Pinpoint the cell where the given text exists, returning its (X, Y) midpoint coordinate. 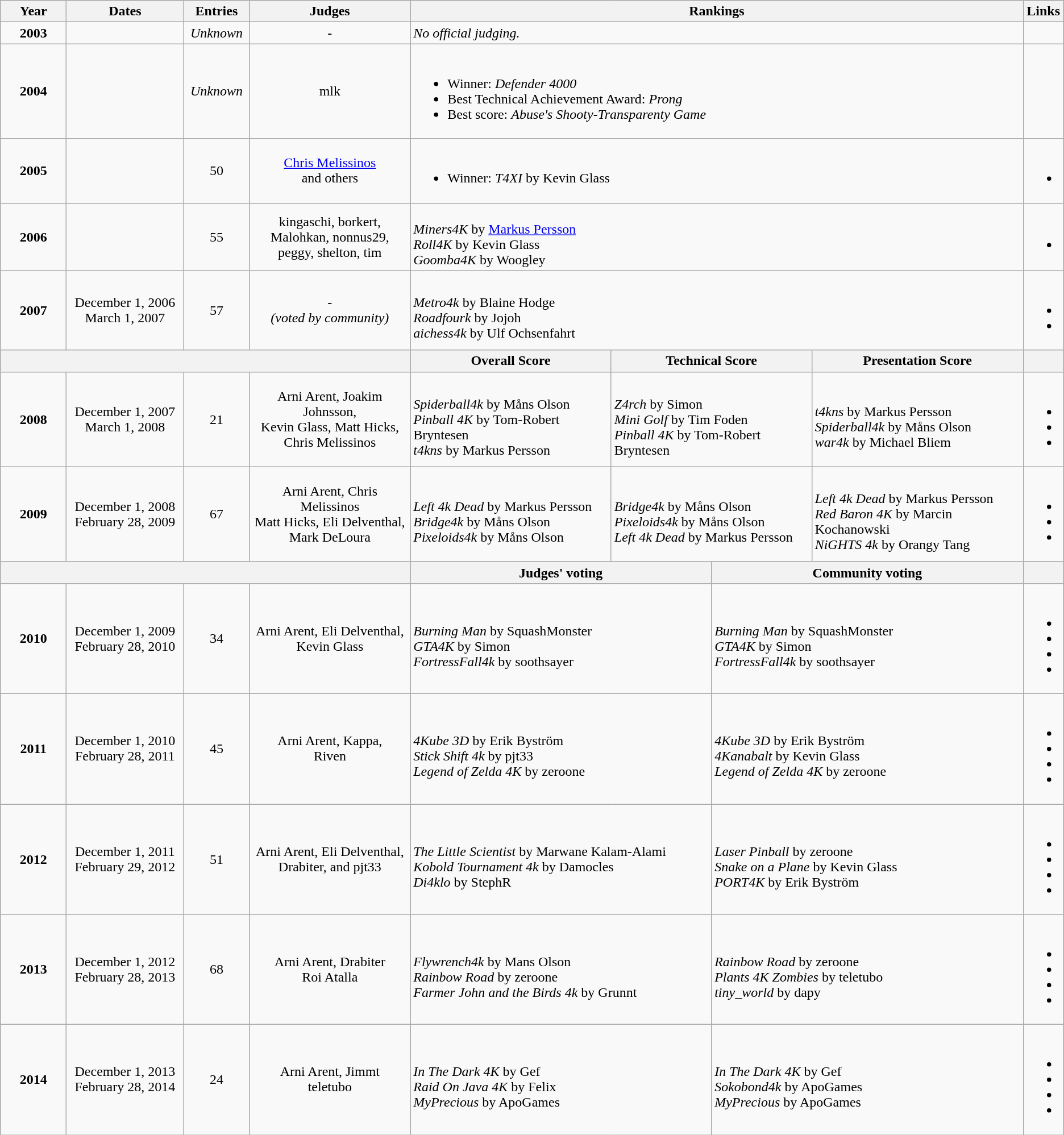
mlk (330, 91)
December 1, 2012February 28, 2013 (125, 970)
t4kns by Markus Persson Spiderball4k by Måns Olson war4k by Michael Bliem (917, 419)
Arni Arent, Eli Delventhal,Drabiter, and pjt33 (330, 859)
Winner: T4XI by Kevin Glass (717, 171)
December 1, 2009February 28, 2010 (125, 638)
Community voting (867, 572)
34 (217, 638)
kingaschi, borkert,Malohkan, nonnus29,peggy, shelton, tim (330, 236)
51 (217, 859)
Year (34, 11)
Arni Arent, Jimmtteletubo (330, 1080)
2011 (34, 749)
2007 (34, 310)
2004 (34, 91)
Spiderball4k by Måns Olson Pinball 4K by Tom-Robert Bryntesen t4kns by Markus Persson (511, 419)
No official judging. (717, 33)
2009 (34, 514)
Rankings (717, 11)
4Kube 3D by Erik Byström 4Kanabalt by Kevin Glass Legend of Zelda 4K by zeroone (867, 749)
2005 (34, 171)
Miners4K by Markus Persson Roll4K by Kevin Glass Goomba4K by Woogley (717, 236)
Left 4k Dead by Markus Persson Red Baron 4K by Marcin Kochanowski NiGHTS 4k by Orangy Tang (917, 514)
2006 (34, 236)
4Kube 3D by Erik Byström Stick Shift 4k by pjt33 Legend of Zelda 4K by zeroone (561, 749)
Bridge4k by Måns Olson Pixeloids4k by Måns Olson Left 4k Dead by Markus Persson (712, 514)
Arni Arent, Joakim Johnsson,Kevin Glass, Matt Hicks,Chris Melissinos (330, 419)
21 (217, 419)
Metro4k by Blaine Hodge Roadfourk by Jojoh aichess4k by Ulf Ochsenfahrt (717, 310)
Presentation Score (917, 361)
67 (217, 514)
In The Dark 4K by Gef Sokobond4k by ApoGames MyPrecious by ApoGames (867, 1080)
Z4rch by Simon Mini Golf by Tim Foden Pinball 4K by Tom-Robert Bryntesen (712, 419)
In The Dark 4K by Gef Raid On Java 4K by Felix MyPrecious by ApoGames (561, 1080)
Technical Score (712, 361)
2013 (34, 970)
Arni Arent, Chris MelissinosMatt Hicks, Eli Delventhal,Mark DeLoura (330, 514)
Entries (217, 11)
December 1, 2006March 1, 2007 (125, 310)
December 1, 2010February 28, 2011 (125, 749)
50 (217, 171)
Rainbow Road by zeroone Plants 4K Zombies by teletubo tiny_world by dapy (867, 970)
Dates (125, 11)
Arni Arent, Kappa,Riven (330, 749)
Laser Pinball by zeroone Snake on a Plane by Kevin Glass PORT4K by Erik Byström (867, 859)
Winner: Defender 4000Best Technical Achievement Award: ProngBest score: Abuse's Shooty-Transparenty Game (717, 91)
2003 (34, 33)
-(voted by community) (330, 310)
Overall Score (511, 361)
2008 (34, 419)
Chris Melissinosand others (330, 171)
Arni Arent, DrabiterRoi Atalla (330, 970)
2014 (34, 1080)
68 (217, 970)
2012 (34, 859)
The Little Scientist by Marwane Kalam-Alami Kobold Tournament 4k by Damocles Di4klo by StephR (561, 859)
55 (217, 236)
Left 4k Dead by Markus Persson Bridge4k by Måns Olson Pixeloids4k by Måns Olson (511, 514)
24 (217, 1080)
December 1, 2007March 1, 2008 (125, 419)
2010 (34, 638)
December 1, 2013February 28, 2014 (125, 1080)
Judges' voting (561, 572)
December 1, 2011February 29, 2012 (125, 859)
December 1, 2008February 28, 2009 (125, 514)
Judges (330, 11)
Links (1044, 11)
57 (217, 310)
Flywrench4k by Mans Olson Rainbow Road by zeroone Farmer John and the Birds 4k by Grunnt (561, 970)
Arni Arent, Eli Delventhal,Kevin Glass (330, 638)
- (330, 33)
45 (217, 749)
